Extract the [x, y] coordinate from the center of the cell holding the provided text.  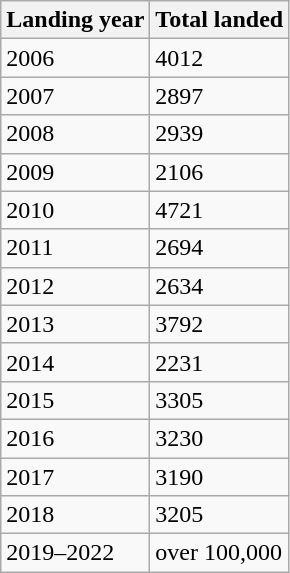
2009 [76, 172]
2897 [220, 96]
2010 [76, 210]
2939 [220, 134]
3230 [220, 438]
4721 [220, 210]
2012 [76, 286]
2008 [76, 134]
2007 [76, 96]
3305 [220, 400]
2016 [76, 438]
2014 [76, 362]
Total landed [220, 20]
2019–2022 [76, 553]
3792 [220, 324]
2006 [76, 58]
4012 [220, 58]
2015 [76, 400]
2011 [76, 248]
2106 [220, 172]
2231 [220, 362]
2634 [220, 286]
2017 [76, 477]
2694 [220, 248]
3205 [220, 515]
2013 [76, 324]
over 100,000 [220, 553]
Landing year [76, 20]
2018 [76, 515]
3190 [220, 477]
